Output the [x, y] coordinate of the center of the cell containing the given text.  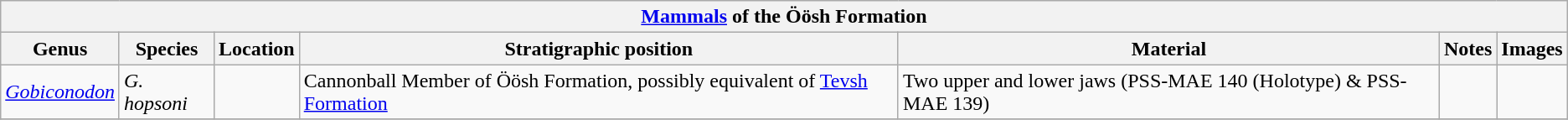
Images [1532, 49]
Two upper and lower jaws (PSS-MAE 140 (Holotype) & PSS-MAE 139) [1168, 92]
Species [166, 49]
Stratigraphic position [598, 49]
Genus [60, 49]
Material [1168, 49]
Notes [1467, 49]
G. hopsoni [166, 92]
Cannonball Member of Öösh Formation, possibly equivalent of Tevsh Formation [598, 92]
Gobiconodon [60, 92]
Mammals of the Öösh Formation [784, 17]
Location [256, 49]
